Scan for the cell matching the given text and deliver its [x, y] coordinate at center. 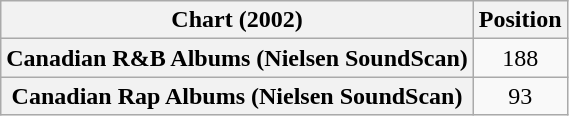
Canadian R&B Albums (Nielsen SoundScan) [238, 58]
Position [520, 20]
188 [520, 58]
Chart (2002) [238, 20]
Canadian Rap Albums (Nielsen SoundScan) [238, 96]
93 [520, 96]
